Detect which cell encompasses the target text, then output its [x, y] center coordinate. 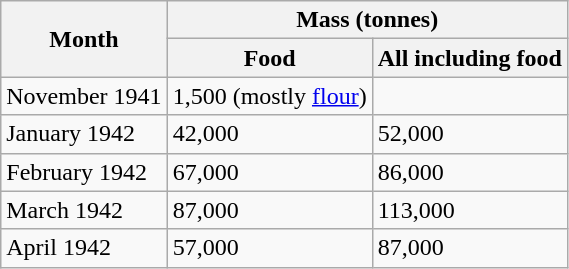
Mass (tonnes) [367, 20]
1,500 (mostly flour) [270, 96]
April 1942 [84, 248]
52,000 [470, 134]
February 1942 [84, 172]
42,000 [270, 134]
57,000 [270, 248]
All including food [470, 58]
113,000 [470, 210]
November 1941 [84, 96]
January 1942 [84, 134]
Food [270, 58]
Month [84, 39]
March 1942 [84, 210]
67,000 [270, 172]
86,000 [470, 172]
